Return the (X, Y) coordinate for the center point of the cell that contains the specified text.  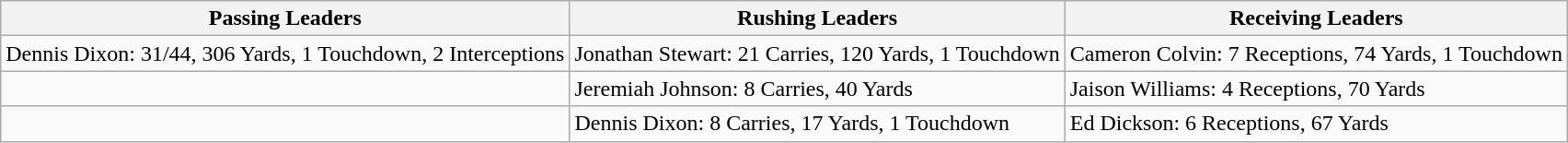
Ed Dickson: 6 Receptions, 67 Yards (1316, 124)
Jonathan Stewart: 21 Carries, 120 Yards, 1 Touchdown (817, 54)
Dennis Dixon: 8 Carries, 17 Yards, 1 Touchdown (817, 124)
Rushing Leaders (817, 18)
Receiving Leaders (1316, 18)
Passing Leaders (285, 18)
Jaison Williams: 4 Receptions, 70 Yards (1316, 89)
Jeremiah Johnson: 8 Carries, 40 Yards (817, 89)
Cameron Colvin: 7 Receptions, 74 Yards, 1 Touchdown (1316, 54)
Dennis Dixon: 31/44, 306 Yards, 1 Touchdown, 2 Interceptions (285, 54)
